Extract the (x, y) coordinate from the center of the cell holding the provided text.  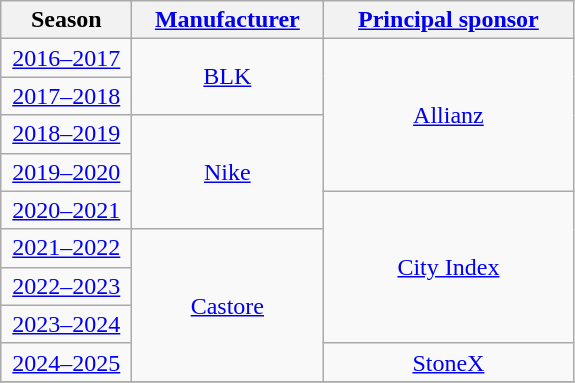
StoneX (448, 362)
City Index (448, 267)
BLK (228, 77)
Allianz (448, 115)
2016–2017 (66, 58)
2019–2020 (66, 172)
2020–2021 (66, 210)
Castore (228, 305)
2024–2025 (66, 362)
2023–2024 (66, 324)
Principal sponsor (448, 20)
2017–2018 (66, 96)
Manufacturer (228, 20)
2022–2023 (66, 286)
Nike (228, 172)
2018–2019 (66, 134)
2021–2022 (66, 248)
Season (66, 20)
